Return the (X, Y) coordinate for the center point of the cell that contains the specified text.  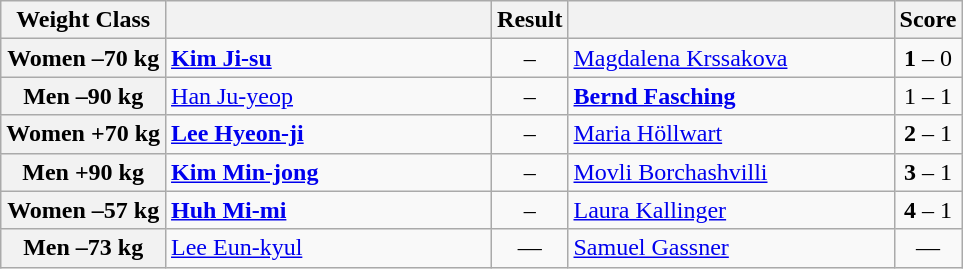
Huh Mi-mi (329, 210)
1 – 0 (928, 58)
Kim Min-jong (329, 172)
Laura Kallinger (731, 210)
Bernd Fasching (731, 96)
Women –57 kg (84, 210)
Men –73 kg (84, 248)
3 – 1 (928, 172)
Magdalena Krssakova (731, 58)
Lee Eun-kyul (329, 248)
Score (928, 20)
Lee Hyeon-ji (329, 134)
Weight Class (84, 20)
Women +70 kg (84, 134)
Women –70 kg (84, 58)
Maria Höllwart (731, 134)
Han Ju-yeop (329, 96)
2 – 1 (928, 134)
1 – 1 (928, 96)
Result (530, 20)
Kim Ji-su (329, 58)
4 – 1 (928, 210)
Samuel Gassner (731, 248)
Men +90 kg (84, 172)
Men –90 kg (84, 96)
Movli Borchashvilli (731, 172)
